Return (X, Y) of the center of cell containing provided text 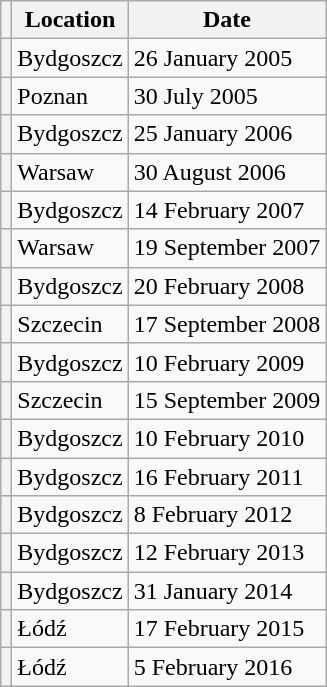
Location (70, 20)
31 January 2014 (227, 591)
17 February 2015 (227, 629)
14 February 2007 (227, 210)
5 February 2016 (227, 667)
10 February 2010 (227, 438)
15 September 2009 (227, 400)
16 February 2011 (227, 477)
30 July 2005 (227, 96)
8 February 2012 (227, 515)
17 September 2008 (227, 324)
10 February 2009 (227, 362)
20 February 2008 (227, 286)
Poznan (70, 96)
30 August 2006 (227, 172)
26 January 2005 (227, 58)
Date (227, 20)
25 January 2006 (227, 134)
19 September 2007 (227, 248)
12 February 2013 (227, 553)
